Pinpoint the cell where the given text exists, returning its [x, y] midpoint coordinate. 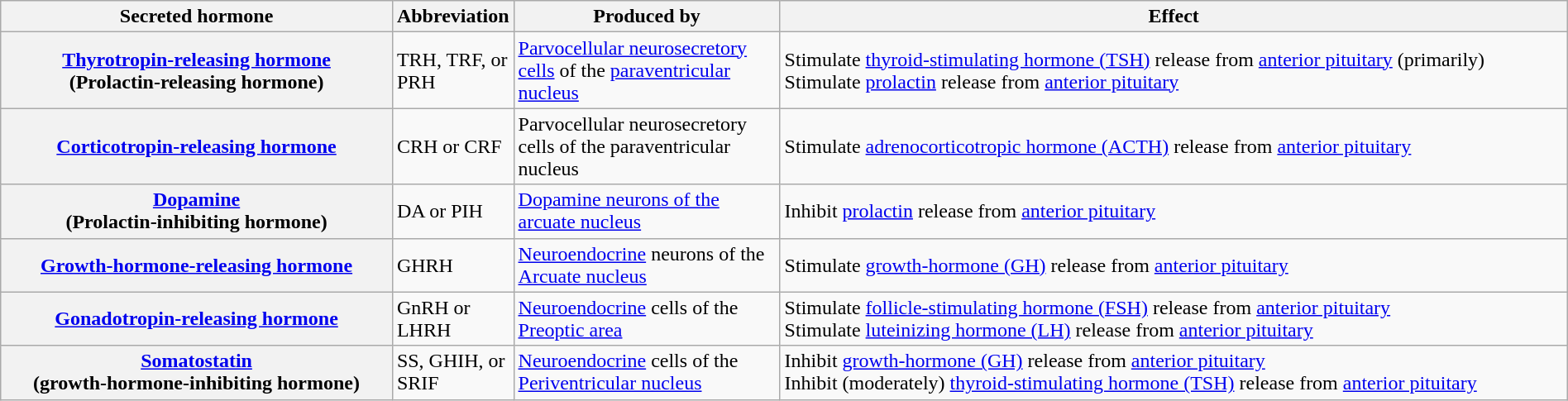
Neuroendocrine neurons of the Arcuate nucleus [647, 265]
Stimulate adrenocorticotropic hormone (ACTH) release from anterior pituitary [1174, 146]
Dopamine neurons of the arcuate nucleus [647, 212]
SS, GHIH, or SRIF [453, 372]
Effect [1174, 17]
Somatostatin (growth-hormone-inhibiting hormone) [197, 372]
Stimulate follicle-stimulating hormone (FSH) release from anterior pituitary Stimulate luteinizing hormone (LH) release from anterior pituitary [1174, 319]
Gonadotropin-releasing hormone [197, 319]
Inhibit prolactin release from anterior pituitary [1174, 212]
Stimulate growth-hormone (GH) release from anterior pituitary [1174, 265]
GnRH or LHRH [453, 319]
Abbreviation [453, 17]
Corticotropin-releasing hormone [197, 146]
TRH, TRF, or PRH [453, 70]
CRH or CRF [453, 146]
Inhibit growth-hormone (GH) release from anterior pituitary Inhibit (moderately) thyroid-stimulating hormone (TSH) release from anterior pituitary [1174, 372]
GHRH [453, 265]
Dopamine (Prolactin-inhibiting hormone) [197, 212]
Neuroendocrine cells of the Preoptic area [647, 319]
DA or PIH [453, 212]
Thyrotropin-releasing hormone (Prolactin-releasing hormone) [197, 70]
Neuroendocrine cells of the Periventricular nucleus [647, 372]
Growth-hormone-releasing hormone [197, 265]
Produced by [647, 17]
Secreted hormone [197, 17]
Stimulate thyroid-stimulating hormone (TSH) release from anterior pituitary (primarily) Stimulate prolactin release from anterior pituitary [1174, 70]
